Output the [x, y] coordinate of the center of the cell containing the given text.  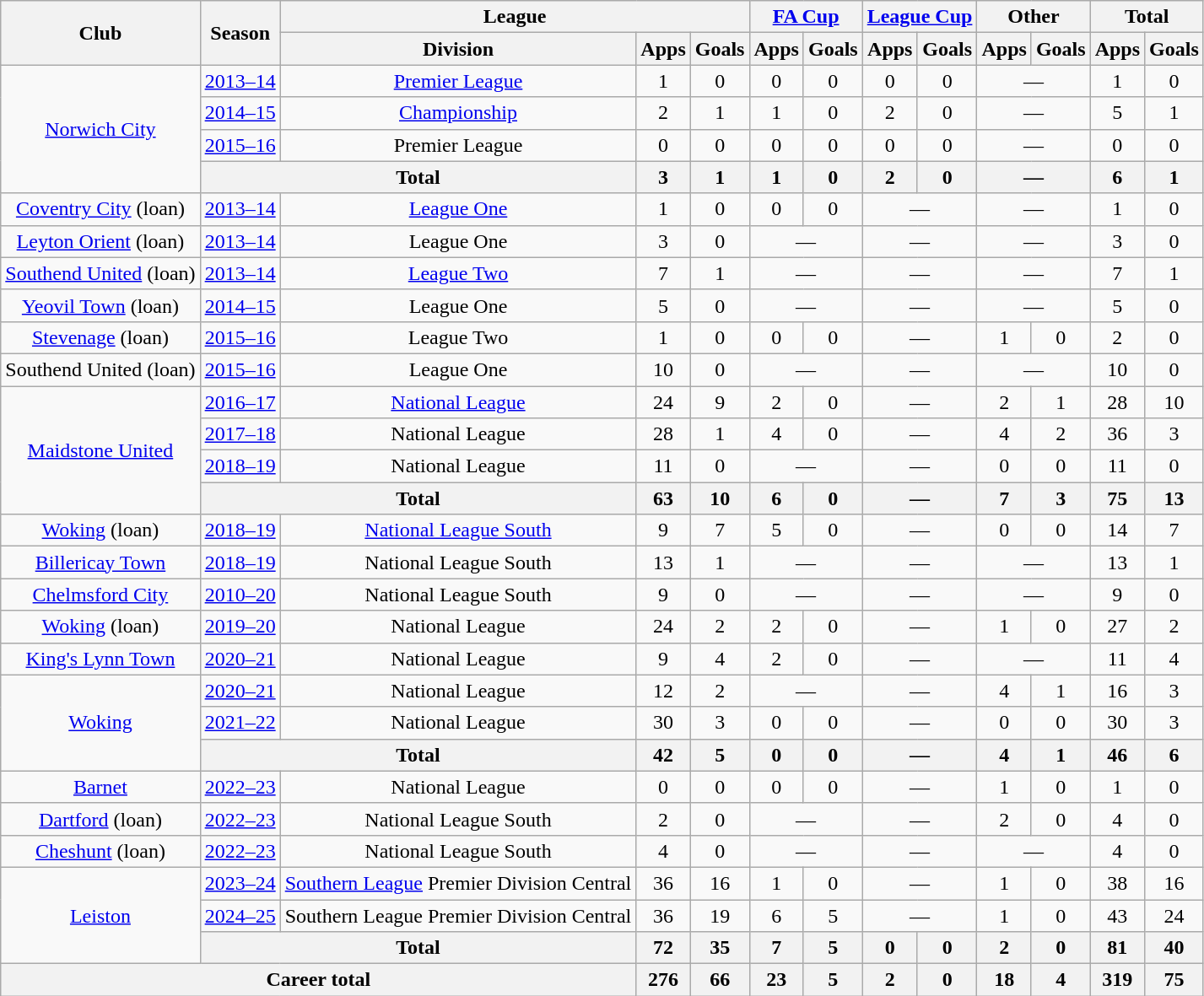
Stevenage (loan) [100, 337]
12 [663, 691]
66 [720, 980]
League Cup [920, 17]
42 [663, 755]
Dartford (loan) [100, 819]
Chelmsford City [100, 595]
46 [1117, 755]
43 [1117, 915]
2019–20 [240, 627]
Career total [319, 980]
FA Cup [806, 17]
Leiston [100, 915]
Barnet [100, 787]
Championship [458, 113]
2017–18 [240, 434]
319 [1117, 980]
276 [663, 980]
38 [1117, 883]
Yeovil Town (loan) [100, 305]
2021–22 [240, 723]
40 [1174, 948]
2024–25 [240, 915]
Norwich City [100, 129]
Season [240, 33]
King's Lynn Town [100, 659]
18 [1004, 980]
Cheshunt (loan) [100, 851]
Club [100, 33]
Billericay Town [100, 563]
27 [1117, 627]
35 [720, 948]
23 [776, 980]
League [515, 17]
Coventry City (loan) [100, 209]
Other [1034, 17]
Maidstone United [100, 450]
81 [1117, 948]
Division [458, 49]
14 [1117, 530]
Leyton Orient (loan) [100, 241]
72 [663, 948]
63 [663, 498]
2023–24 [240, 883]
2010–20 [240, 595]
2016–17 [240, 402]
Woking [100, 723]
19 [720, 915]
